Pinpoint the cell where the given text exists, returning its (X, Y) midpoint coordinate. 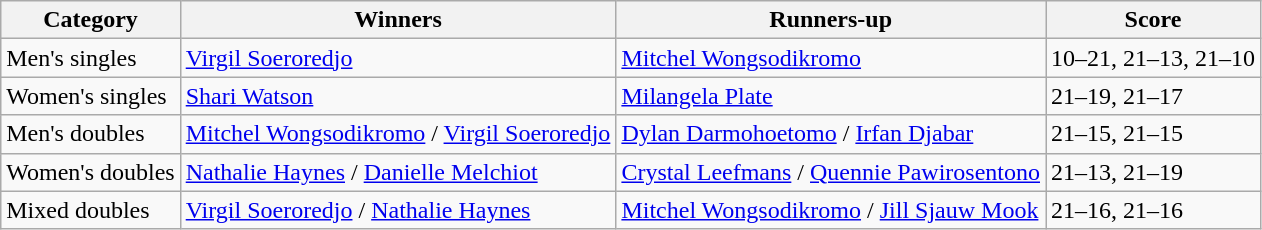
Runners-up (831, 20)
Virgil Soeroredjo (398, 58)
Virgil Soeroredjo / Nathalie Haynes (398, 210)
10–21, 21–13, 21–10 (1154, 58)
Category (90, 20)
21–19, 21–17 (1154, 96)
21–16, 21–16 (1154, 210)
Mixed doubles (90, 210)
Dylan Darmohoetomo / Irfan Djabar (831, 134)
21–15, 21–15 (1154, 134)
21–13, 21–19 (1154, 172)
Women's doubles (90, 172)
Men's singles (90, 58)
Nathalie Haynes / Danielle Melchiot (398, 172)
Women's singles (90, 96)
Shari Watson (398, 96)
Mitchel Wongsodikromo (831, 58)
Mitchel Wongsodikromo / Virgil Soeroredjo (398, 134)
Men's doubles (90, 134)
Score (1154, 20)
Mitchel Wongsodikromo / Jill Sjauw Mook (831, 210)
Crystal Leefmans / Quennie Pawirosentono (831, 172)
Winners (398, 20)
Milangela Plate (831, 96)
